Identify which cell holds the provided text, then report its (x, y) central coordinate. 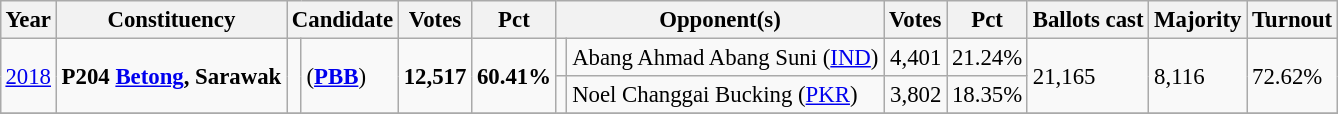
21,165 (1088, 76)
Constituency (171, 20)
8,116 (1198, 76)
Noel Changgai Bucking (PKR) (726, 95)
Ballots cast (1088, 20)
18.35% (988, 95)
Candidate (342, 20)
Year (28, 20)
Majority (1198, 20)
Abang Ahmad Abang Suni (IND) (726, 57)
3,802 (916, 95)
60.41% (514, 76)
(PBB) (350, 76)
Turnout (1292, 20)
12,517 (434, 76)
2018 (28, 76)
P204 Betong, Sarawak (171, 76)
72.62% (1292, 76)
Opponent(s) (720, 20)
4,401 (916, 57)
21.24% (988, 57)
